Search for the cell housing the specified text and yield its (X, Y) center coordinate. 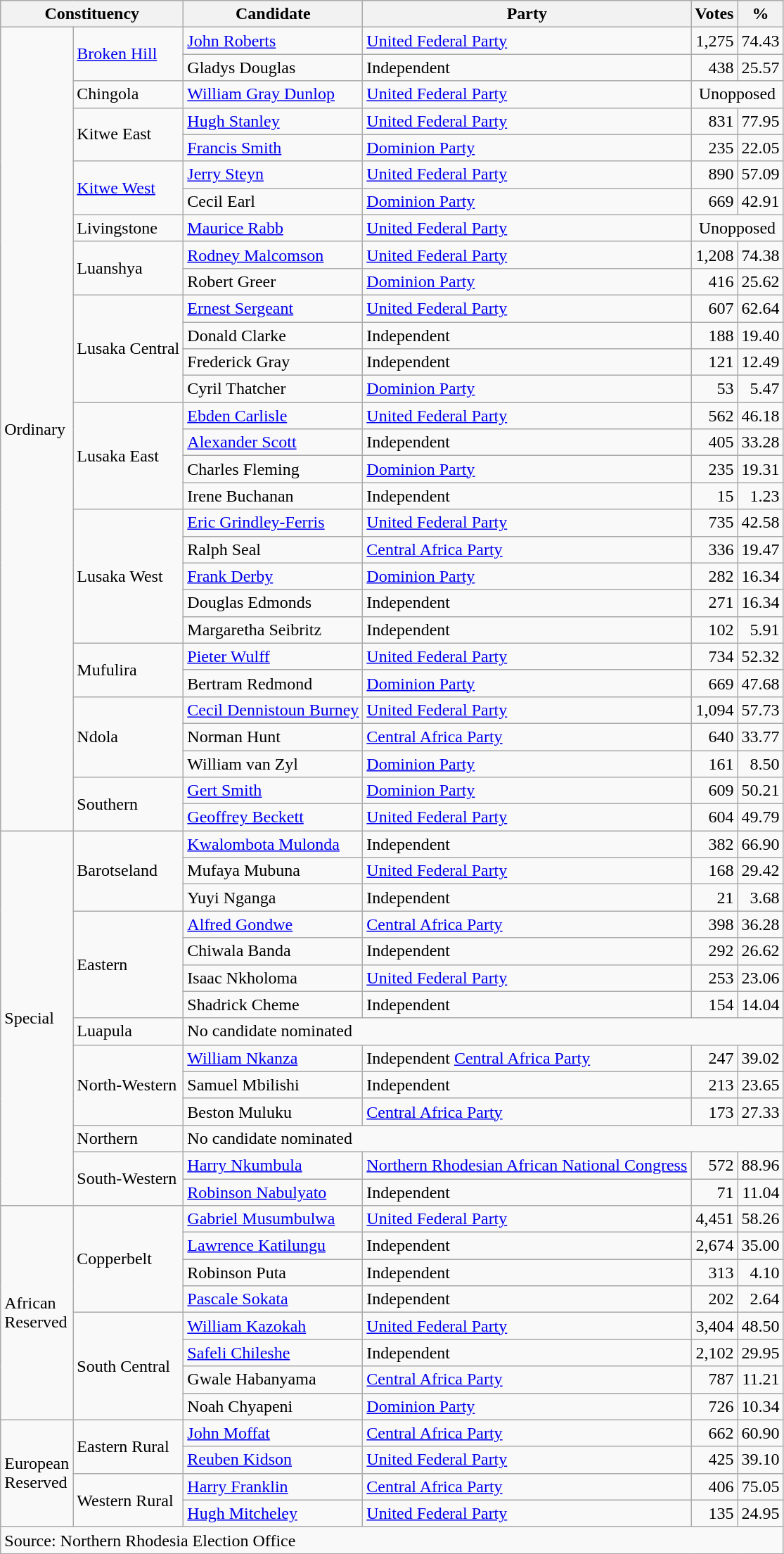
% (761, 14)
Luapula (128, 1031)
36.28 (761, 924)
1,275 (714, 41)
11.21 (761, 1380)
Kitwe East (128, 134)
734 (714, 656)
Robinson Nabulyato (273, 1192)
Kitwe West (128, 188)
Luanshya (128, 268)
831 (714, 121)
Rodney Malcomson (273, 255)
662 (714, 1433)
154 (714, 1005)
4,451 (714, 1219)
3,404 (714, 1326)
282 (714, 576)
8.50 (761, 763)
Chiwala Banda (273, 951)
South Central (128, 1366)
425 (714, 1460)
12.49 (761, 362)
1.23 (761, 496)
EuropeanReserved (37, 1473)
1,208 (714, 255)
726 (714, 1406)
Kwalombota Mulonda (273, 844)
74.43 (761, 41)
39.10 (761, 1460)
23.65 (761, 1085)
North-Western (128, 1085)
Copperbelt (128, 1259)
Isaac Nkholoma (273, 978)
25.57 (761, 68)
88.96 (761, 1165)
5.47 (761, 389)
2,102 (714, 1353)
Gwale Habanyama (273, 1380)
609 (714, 791)
South-Western (128, 1178)
10.34 (761, 1406)
Safeli Chileshe (273, 1353)
3.68 (761, 898)
47.68 (761, 683)
Chingola (128, 94)
24.95 (761, 1513)
27.33 (761, 1112)
Party (527, 14)
29.95 (761, 1353)
406 (714, 1486)
102 (714, 630)
890 (714, 174)
Mufulira (128, 670)
Source: Northern Rhodesia Election Office (392, 1540)
Beston Muluku (273, 1112)
Francis Smith (273, 148)
19.40 (761, 336)
Donald Clarke (273, 336)
Robert Greer (273, 281)
William Kazokah (273, 1326)
42.58 (761, 523)
19.31 (761, 469)
173 (714, 1112)
787 (714, 1380)
135 (714, 1513)
42.91 (761, 201)
Special (37, 1019)
Lawrence Katilungu (273, 1246)
271 (714, 603)
Barotseland (128, 871)
Cecil Earl (273, 201)
382 (714, 844)
71 (714, 1192)
Votes (714, 14)
202 (714, 1299)
75.05 (761, 1486)
35.00 (761, 1246)
253 (714, 978)
213 (714, 1085)
Northern Rhodesian African National Congress (527, 1165)
22.05 (761, 148)
AfricanReserved (37, 1313)
Frank Derby (273, 576)
188 (714, 336)
1,094 (714, 710)
49.79 (761, 817)
50.21 (761, 791)
John Roberts (273, 41)
60.90 (761, 1433)
Cecil Dennistoun Burney (273, 710)
48.50 (761, 1326)
William Nkanza (273, 1058)
168 (714, 871)
52.32 (761, 656)
416 (714, 281)
Alexander Scott (273, 442)
William Gray Dunlop (273, 94)
Mufaya Mubuna (273, 871)
Gabriel Musumbulwa (273, 1219)
Eastern (128, 964)
26.62 (761, 951)
Lusaka East (128, 456)
Samuel Mbilishi (273, 1085)
438 (714, 68)
Douglas Edmonds (273, 603)
15 (714, 496)
Ebden Carlisle (273, 416)
Noah Chyapeni (273, 1406)
William van Zyl (273, 763)
Harry Nkumbula (273, 1165)
607 (714, 308)
Eastern Rural (128, 1446)
Yuyi Nganga (273, 898)
Eric Grindley-Ferris (273, 523)
Harry Franklin (273, 1486)
398 (714, 924)
Constituency (92, 14)
Livingstone (128, 228)
604 (714, 817)
735 (714, 523)
Jerry Steyn (273, 174)
77.95 (761, 121)
Maurice Rabb (273, 228)
Pascale Sokata (273, 1299)
Reuben Kidson (273, 1460)
62.64 (761, 308)
Lusaka Central (128, 348)
Geoffrey Beckett (273, 817)
Western Rural (128, 1500)
405 (714, 442)
Independent Central Africa Party (527, 1058)
Northern (128, 1138)
46.18 (761, 416)
562 (714, 416)
Shadrick Cheme (273, 1005)
Gert Smith (273, 791)
Lusaka West (128, 576)
57.09 (761, 174)
25.62 (761, 281)
313 (714, 1273)
39.02 (761, 1058)
640 (714, 737)
Ordinary (37, 429)
Ralph Seal (273, 549)
Hugh Stanley (273, 121)
Candidate (273, 14)
161 (714, 763)
4.10 (761, 1273)
Hugh Mitcheley (273, 1513)
292 (714, 951)
Southern (128, 804)
Ernest Sergeant (273, 308)
57.73 (761, 710)
74.38 (761, 255)
Norman Hunt (273, 737)
19.47 (761, 549)
5.91 (761, 630)
14.04 (761, 1005)
247 (714, 1058)
2,674 (714, 1246)
Pieter Wulff (273, 656)
33.77 (761, 737)
21 (714, 898)
Cyril Thatcher (273, 389)
Broken Hill (128, 54)
Irene Buchanan (273, 496)
66.90 (761, 844)
23.06 (761, 978)
Margaretha Seibritz (273, 630)
33.28 (761, 442)
Robinson Puta (273, 1273)
572 (714, 1165)
Charles Fleming (273, 469)
2.64 (761, 1299)
Gladys Douglas (273, 68)
Ndola (128, 737)
Bertram Redmond (273, 683)
58.26 (761, 1219)
121 (714, 362)
336 (714, 549)
Frederick Gray (273, 362)
29.42 (761, 871)
11.04 (761, 1192)
53 (714, 389)
John Moffat (273, 1433)
Alfred Gondwe (273, 924)
